For the text-containing cell, return its midpoint in (X, Y) coordinate format. 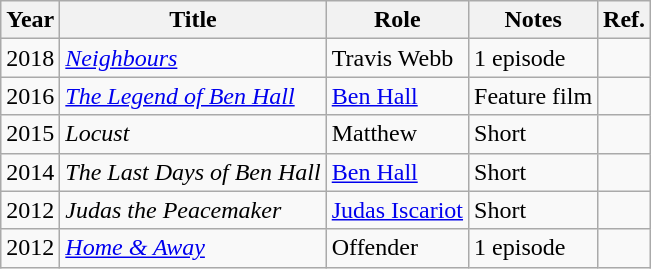
Year (30, 20)
Judas the Peacemaker (193, 210)
The Legend of Ben Hall (193, 96)
Locust (193, 134)
The Last Days of Ben Hall (193, 172)
2016 (30, 96)
Offender (397, 248)
Ref. (624, 20)
Judas Iscariot (397, 210)
2015 (30, 134)
2018 (30, 58)
Matthew (397, 134)
Notes (534, 20)
Title (193, 20)
Neighbours (193, 58)
Feature film (534, 96)
2014 (30, 172)
Role (397, 20)
Home & Away (193, 248)
Travis Webb (397, 58)
